Extract the [X, Y] coordinate from the center of the cell holding the provided text.  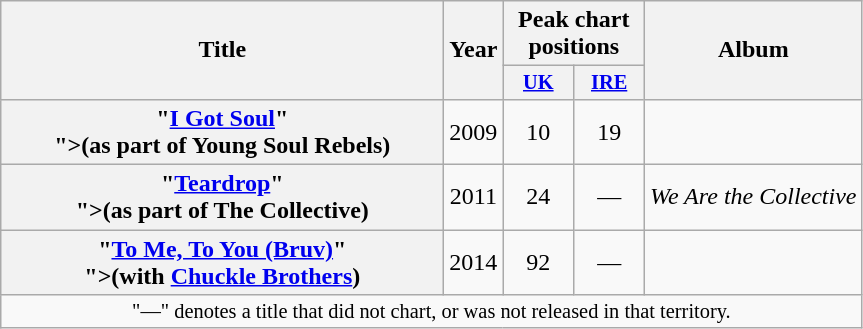
Title [222, 50]
Year [474, 50]
We Are the Collective [754, 198]
"I Got Soul"">(as part of Young Soul Rebels) [222, 132]
"To Me, To You (Bruv)"">(with Chuckle Brothers) [222, 262]
Peak chart positions [574, 34]
19 [610, 132]
"—" denotes a title that did not chart, or was not released in that territory. [432, 312]
"Teardrop"">(as part of The Collective) [222, 198]
UK [538, 83]
Album [754, 50]
10 [538, 132]
24 [538, 198]
IRE [610, 83]
2011 [474, 198]
2009 [474, 132]
92 [538, 262]
2014 [474, 262]
